Locate the cell with the specified text and output its [x, y] center coordinate. 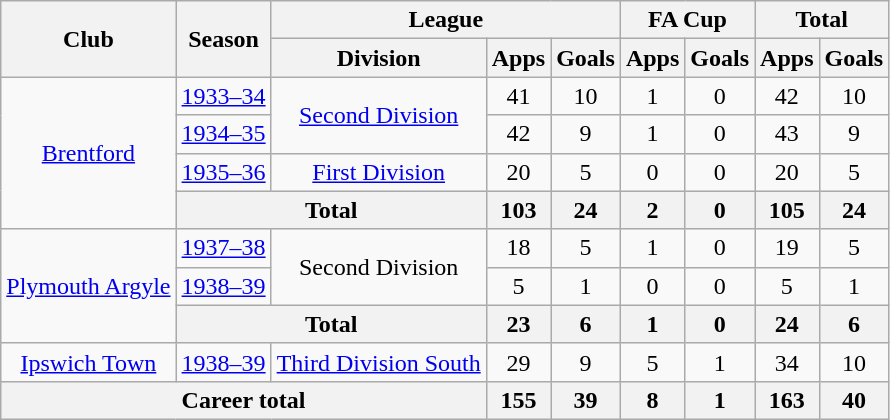
First Division [378, 172]
1937–38 [224, 248]
23 [518, 324]
Career total [244, 400]
163 [787, 400]
40 [854, 400]
Brentford [88, 153]
41 [518, 96]
18 [518, 248]
Division [378, 58]
1934–35 [224, 134]
Ipswich Town [88, 362]
Season [224, 39]
39 [586, 400]
2 [652, 210]
1933–34 [224, 96]
34 [787, 362]
19 [787, 248]
League [446, 20]
Club [88, 39]
103 [518, 210]
8 [652, 400]
43 [787, 134]
FA Cup [687, 20]
Third Division South [378, 362]
155 [518, 400]
1935–36 [224, 172]
Plymouth Argyle [88, 286]
105 [787, 210]
29 [518, 362]
